Return (X, Y) of the center of cell containing provided text 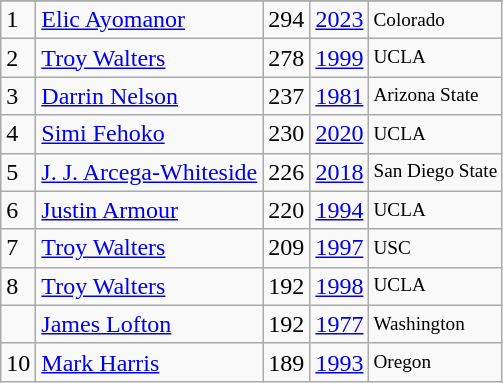
2020 (340, 134)
4 (18, 134)
1994 (340, 210)
1993 (340, 362)
230 (286, 134)
Washington (436, 324)
1981 (340, 96)
10 (18, 362)
226 (286, 172)
USC (436, 248)
189 (286, 362)
Simi Fehoko (150, 134)
Arizona State (436, 96)
San Diego State (436, 172)
278 (286, 58)
Mark Harris (150, 362)
220 (286, 210)
1999 (340, 58)
2023 (340, 20)
7 (18, 248)
294 (286, 20)
5 (18, 172)
3 (18, 96)
James Lofton (150, 324)
Justin Armour (150, 210)
8 (18, 286)
209 (286, 248)
J. J. Arcega-Whiteside (150, 172)
Elic Ayomanor (150, 20)
2018 (340, 172)
Colorado (436, 20)
237 (286, 96)
Darrin Nelson (150, 96)
6 (18, 210)
1977 (340, 324)
1997 (340, 248)
Oregon (436, 362)
1998 (340, 286)
2 (18, 58)
1 (18, 20)
